Locate the cell with the specified text and output its (X, Y) center coordinate. 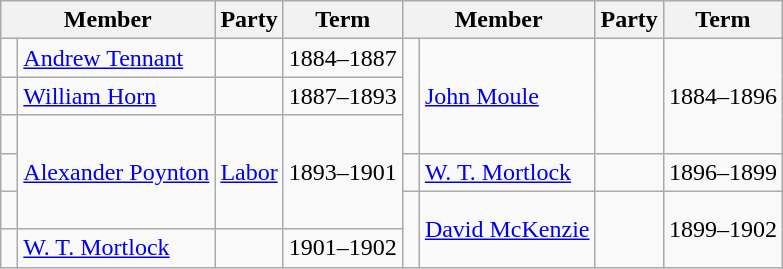
1893–1901 (342, 172)
John Moule (507, 96)
Labor (249, 172)
1887–1893 (342, 96)
William Horn (116, 96)
Andrew Tennant (116, 58)
1884–1896 (722, 96)
David McKenzie (507, 229)
1884–1887 (342, 58)
1896–1899 (722, 172)
Alexander Poynton (116, 172)
1901–1902 (342, 248)
1899–1902 (722, 229)
